Identify which cell holds the provided text, then report its (X, Y) central coordinate. 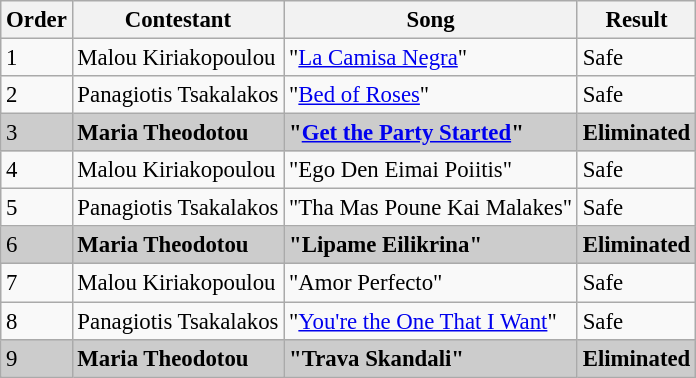
7 (36, 283)
"Bed of Roses" (431, 95)
8 (36, 321)
"You're the One That I Want" (431, 321)
2 (36, 95)
Order (36, 20)
1 (36, 58)
Result (636, 20)
"Tha Mas Poune Kai Malakes" (431, 208)
"Trava Skandali" (431, 358)
"Ego Den Eimai Poiitis" (431, 170)
3 (36, 133)
"Get the Party Started" (431, 133)
4 (36, 170)
"Lipame Eilikrina" (431, 245)
Contestant (178, 20)
6 (36, 245)
Song (431, 20)
"Amor Perfecto" (431, 283)
9 (36, 358)
"La Camisa Negra" (431, 58)
5 (36, 208)
